Return [X, Y] of the center of cell containing provided text 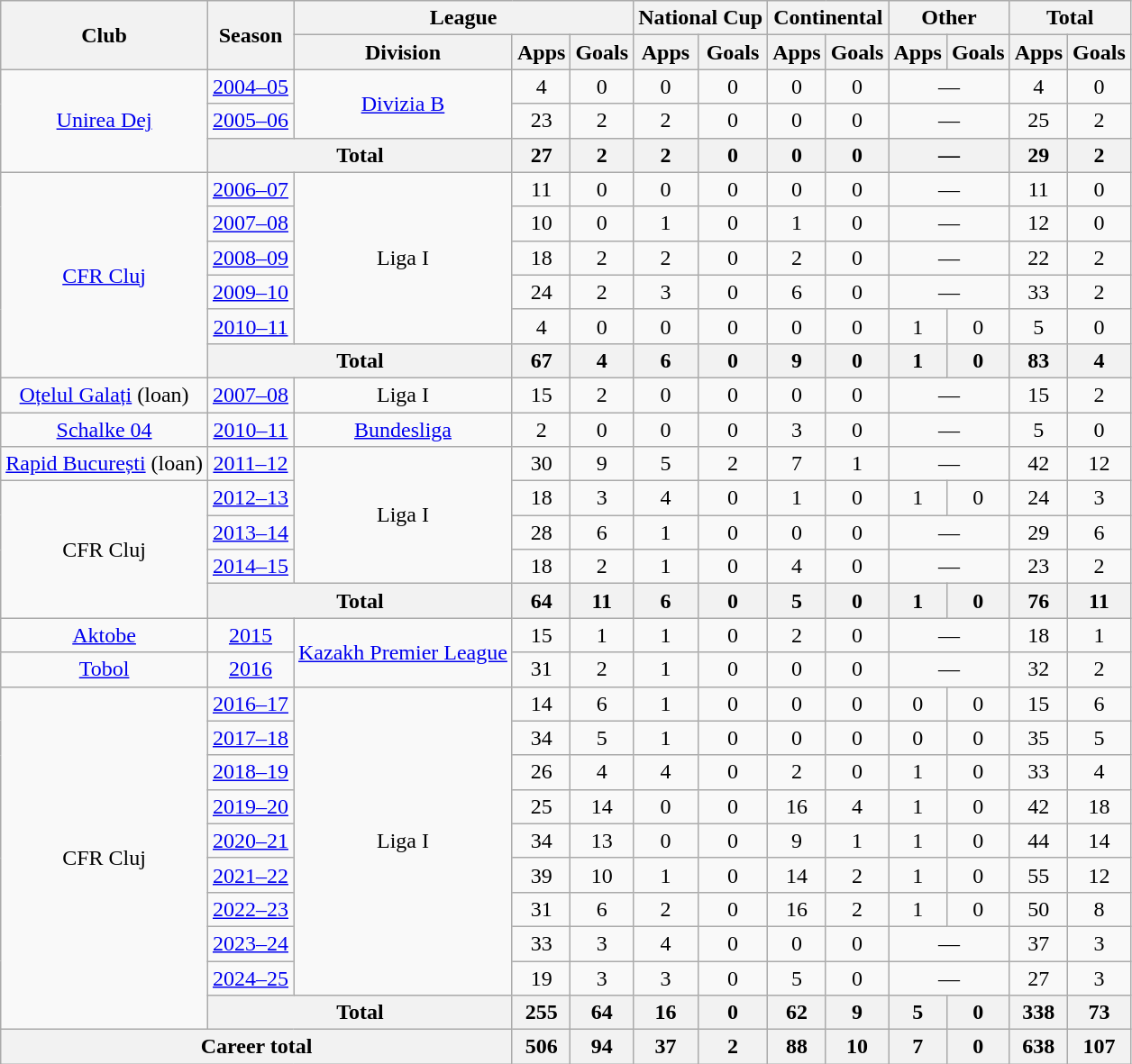
Club [105, 35]
26 [541, 772]
Career total [257, 1047]
Division [404, 52]
19 [541, 978]
76 [1038, 601]
Tobol [105, 669]
Bundesliga [404, 430]
Kazakh Premier League [404, 652]
2012–13 [251, 498]
2008–09 [251, 258]
55 [1038, 875]
Schalke 04 [105, 430]
255 [541, 1013]
73 [1100, 1013]
32 [1038, 669]
22 [1038, 258]
2015 [251, 635]
2020–21 [251, 841]
506 [541, 1047]
67 [541, 360]
30 [541, 464]
2016 [251, 669]
88 [797, 1047]
13 [602, 841]
2009–10 [251, 292]
2005–06 [251, 121]
Season [251, 35]
League [463, 18]
Unirea Dej [105, 121]
44 [1038, 841]
National Cup [701, 18]
Oțelul Galați (loan) [105, 395]
Aktobe [105, 635]
2021–22 [251, 875]
2023–24 [251, 943]
338 [1038, 1013]
2022–23 [251, 909]
2018–19 [251, 772]
2017–18 [251, 738]
39 [541, 875]
94 [602, 1047]
Other [949, 18]
83 [1038, 360]
107 [1100, 1047]
2019–20 [251, 806]
28 [541, 532]
Rapid București (loan) [105, 464]
2006–07 [251, 189]
62 [797, 1013]
8 [1100, 909]
Continental [828, 18]
2011–12 [251, 464]
2014–15 [251, 567]
2016–17 [251, 704]
2013–14 [251, 532]
2024–25 [251, 978]
35 [1038, 738]
50 [1038, 909]
Divizia B [404, 104]
2004–05 [251, 86]
638 [1038, 1047]
